From the cell containing the given text, extract its center point as (x, y) coordinate. 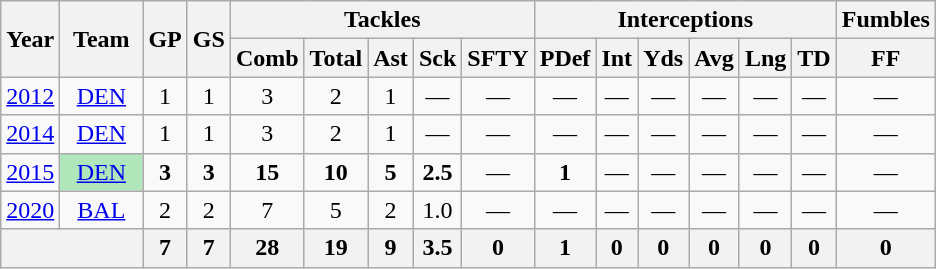
Interceptions (685, 20)
28 (267, 248)
Fumbles (886, 20)
Yds (664, 58)
9 (391, 248)
Comb (267, 58)
2014 (30, 134)
Total (336, 58)
Team (102, 39)
PDef (565, 58)
15 (267, 172)
Avg (714, 58)
GS (208, 39)
FF (886, 58)
1.0 (437, 210)
Ast (391, 58)
Int (617, 58)
2012 (30, 96)
3.5 (437, 248)
Lng (765, 58)
10 (336, 172)
Tackles (382, 20)
19 (336, 248)
TD (814, 58)
Sck (437, 58)
Year (30, 39)
2020 (30, 210)
GP (165, 39)
BAL (102, 210)
SFTY (498, 58)
2.5 (437, 172)
2015 (30, 172)
